Extract the (x, y) coordinate from the center of the cell holding the provided text.  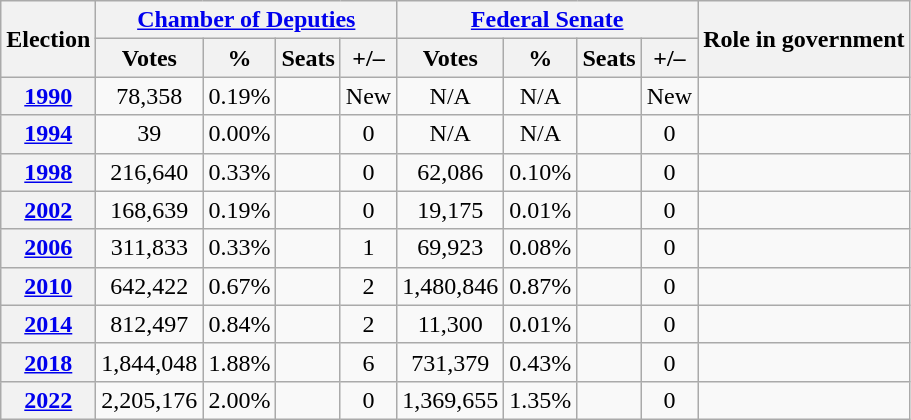
2022 (48, 400)
1.88% (240, 362)
731,379 (450, 362)
1,369,655 (450, 400)
2,205,176 (150, 400)
1998 (48, 172)
2006 (48, 248)
0.43% (540, 362)
1,480,846 (450, 286)
0.87% (540, 286)
311,833 (150, 248)
0.00% (240, 134)
0.08% (540, 248)
Federal Senate (548, 20)
2018 (48, 362)
812,497 (150, 324)
2.00% (240, 400)
1990 (48, 96)
0.10% (540, 172)
1,844,048 (150, 362)
2010 (48, 286)
62,086 (450, 172)
2014 (48, 324)
19,175 (450, 210)
78,358 (150, 96)
0.67% (240, 286)
1 (368, 248)
1994 (48, 134)
11,300 (450, 324)
1.35% (540, 400)
Role in government (804, 39)
0.84% (240, 324)
642,422 (150, 286)
39 (150, 134)
Chamber of Deputies (246, 20)
2002 (48, 210)
69,923 (450, 248)
216,640 (150, 172)
168,639 (150, 210)
6 (368, 362)
Election (48, 39)
